Scan for the cell matching the given text and deliver its [X, Y] coordinate at center. 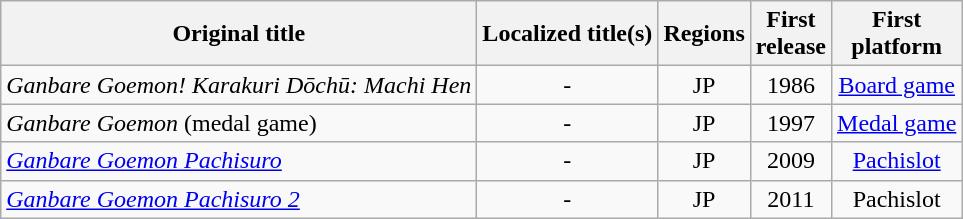
1986 [790, 85]
First platform [897, 34]
2009 [790, 161]
Ganbare Goemon Pachisuro 2 [239, 199]
Ganbare Goemon Pachisuro [239, 161]
First release [790, 34]
Board game [897, 85]
Localized title(s) [568, 34]
1997 [790, 123]
Medal game [897, 123]
Regions [704, 34]
2011 [790, 199]
Ganbare Goemon (medal game) [239, 123]
Original title [239, 34]
Ganbare Goemon! Karakuri Dōchū: Machi Hen [239, 85]
